Determine the [x, y] coordinate at the center of the cell enclosing the given text.  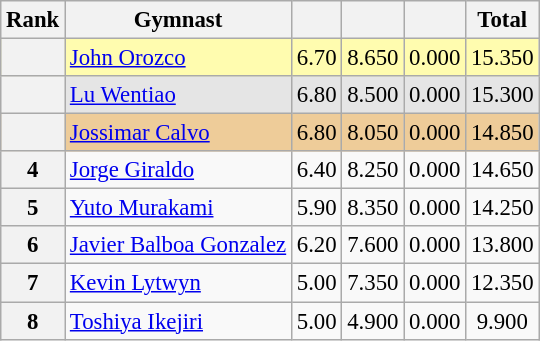
8 [33, 321]
15.350 [502, 58]
8.250 [373, 170]
7.350 [373, 283]
Jossimar Calvo [178, 133]
12.350 [502, 283]
5 [33, 208]
Yuto Murakami [178, 208]
6.40 [316, 170]
9.900 [502, 321]
4 [33, 170]
4.900 [373, 321]
Rank [33, 20]
5.90 [316, 208]
8.500 [373, 95]
8.050 [373, 133]
15.300 [502, 95]
7.600 [373, 245]
Jorge Giraldo [178, 170]
13.800 [502, 245]
Total [502, 20]
8.650 [373, 58]
14.650 [502, 170]
Gymnast [178, 20]
7 [33, 283]
14.250 [502, 208]
Kevin Lytwyn [178, 283]
Javier Balboa Gonzalez [178, 245]
14.850 [502, 133]
6.20 [316, 245]
6.70 [316, 58]
Lu Wentiao [178, 95]
8.350 [373, 208]
Toshiya Ikejiri [178, 321]
6 [33, 245]
John Orozco [178, 58]
